Identify which cell holds the provided text, then report its [X, Y] central coordinate. 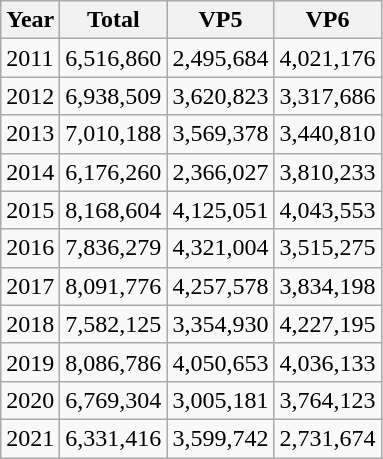
Total [114, 20]
4,321,004 [220, 248]
3,620,823 [220, 96]
2,495,684 [220, 58]
2016 [30, 248]
3,440,810 [328, 134]
4,050,653 [220, 362]
8,168,604 [114, 210]
2021 [30, 438]
4,125,051 [220, 210]
4,043,553 [328, 210]
3,354,930 [220, 324]
8,091,776 [114, 286]
2015 [30, 210]
3,764,123 [328, 400]
6,938,509 [114, 96]
2011 [30, 58]
2017 [30, 286]
4,021,176 [328, 58]
Year [30, 20]
3,005,181 [220, 400]
2018 [30, 324]
2014 [30, 172]
2013 [30, 134]
4,257,578 [220, 286]
VP5 [220, 20]
4,227,195 [328, 324]
3,810,233 [328, 172]
7,010,188 [114, 134]
7,582,125 [114, 324]
2012 [30, 96]
2,731,674 [328, 438]
4,036,133 [328, 362]
3,834,198 [328, 286]
6,331,416 [114, 438]
2019 [30, 362]
2020 [30, 400]
3,569,378 [220, 134]
3,317,686 [328, 96]
3,515,275 [328, 248]
7,836,279 [114, 248]
6,176,260 [114, 172]
6,769,304 [114, 400]
3,599,742 [220, 438]
2,366,027 [220, 172]
6,516,860 [114, 58]
8,086,786 [114, 362]
VP6 [328, 20]
